Locate the cell with the specified text and output its [x, y] center coordinate. 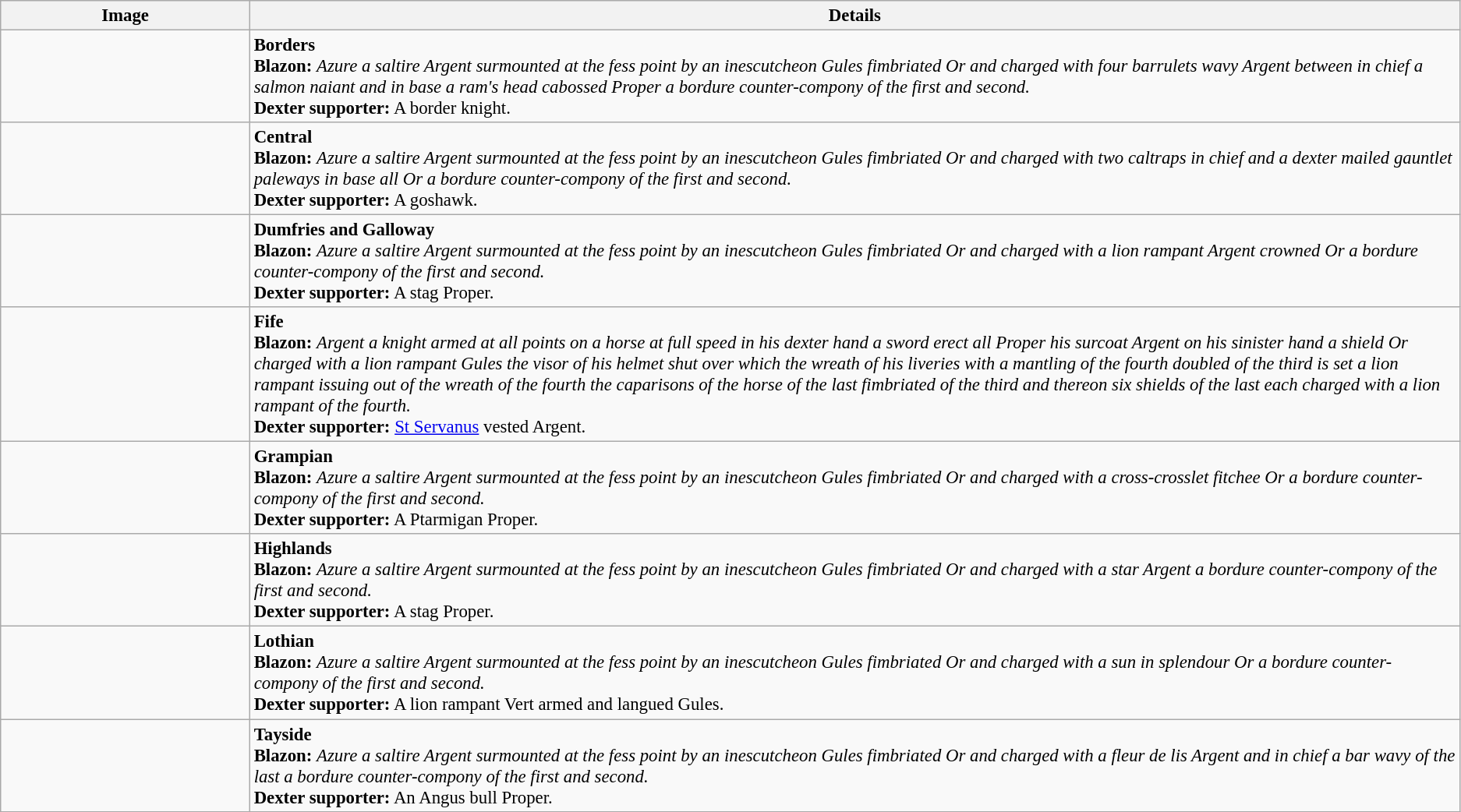
Details [854, 16]
Image [126, 16]
